Return the [x, y] coordinate for the center point of the cell that contains the specified text.  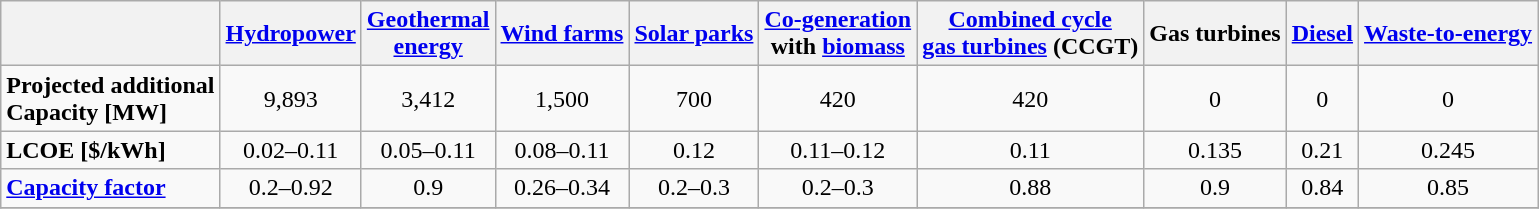
0.12 [694, 150]
0.21 [1322, 150]
0.85 [1448, 188]
0.11 [1030, 150]
LCOE [$/kWh] [110, 150]
0.88 [1030, 188]
0.2–0.92 [290, 188]
Combined cyclegas turbines (CCGT) [1030, 34]
Wind farms [562, 34]
3,412 [428, 98]
Solar parks [694, 34]
9,893 [290, 98]
0.245 [1448, 150]
0.84 [1322, 188]
Co-generationwith biomass [838, 34]
Hydropower [290, 34]
Projected additionalCapacity [MW] [110, 98]
0.05–0.11 [428, 150]
Gas turbines [1215, 34]
0.11–0.12 [838, 150]
0.08–0.11 [562, 150]
Waste-to-energy [1448, 34]
1,500 [562, 98]
Capacity factor [110, 188]
0.26–0.34 [562, 188]
0.02–0.11 [290, 150]
Geothermalenergy [428, 34]
0.135 [1215, 150]
700 [694, 98]
Diesel [1322, 34]
